Find where the given text appears and provide that cell's center as [X, Y] coordinate. 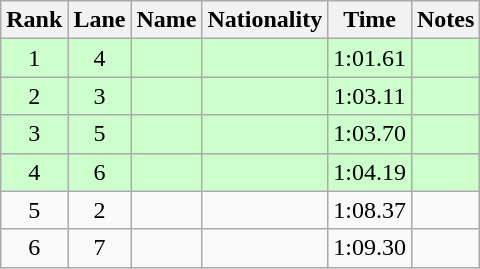
Nationality [265, 20]
1:08.37 [370, 210]
7 [100, 248]
Notes [445, 20]
Time [370, 20]
Lane [100, 20]
1:03.11 [370, 96]
Rank [34, 20]
1:01.61 [370, 58]
1:09.30 [370, 248]
1 [34, 58]
Name [166, 20]
1:03.70 [370, 134]
1:04.19 [370, 172]
